Detect which cell encompasses the target text, then output its (x, y) center coordinate. 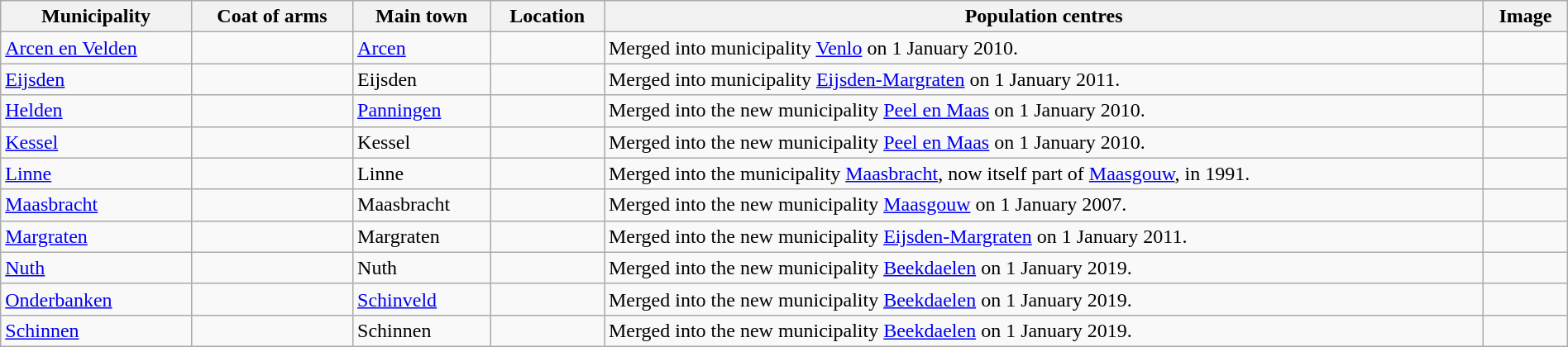
Location (547, 17)
Merged into the new municipality Eijsden-Margraten on 1 January 2011. (1044, 236)
Merged into the new municipality Maasgouw on 1 January 2007. (1044, 205)
Merged into municipality Venlo on 1 January 2010. (1044, 48)
Arcen (422, 48)
Helden (96, 111)
Panningen (422, 111)
Onderbanken (96, 299)
Arcen en Velden (96, 48)
Image (1526, 17)
Merged into the municipality Maasbracht, now itself part of Maasgouw, in 1991. (1044, 173)
Population centres (1044, 17)
Main town (422, 17)
Schinveld (422, 299)
Coat of arms (271, 17)
Municipality (96, 17)
Merged into municipality Eijsden-Margraten on 1 January 2011. (1044, 79)
